Extract the [X, Y] coordinate from the center of the cell holding the provided text.  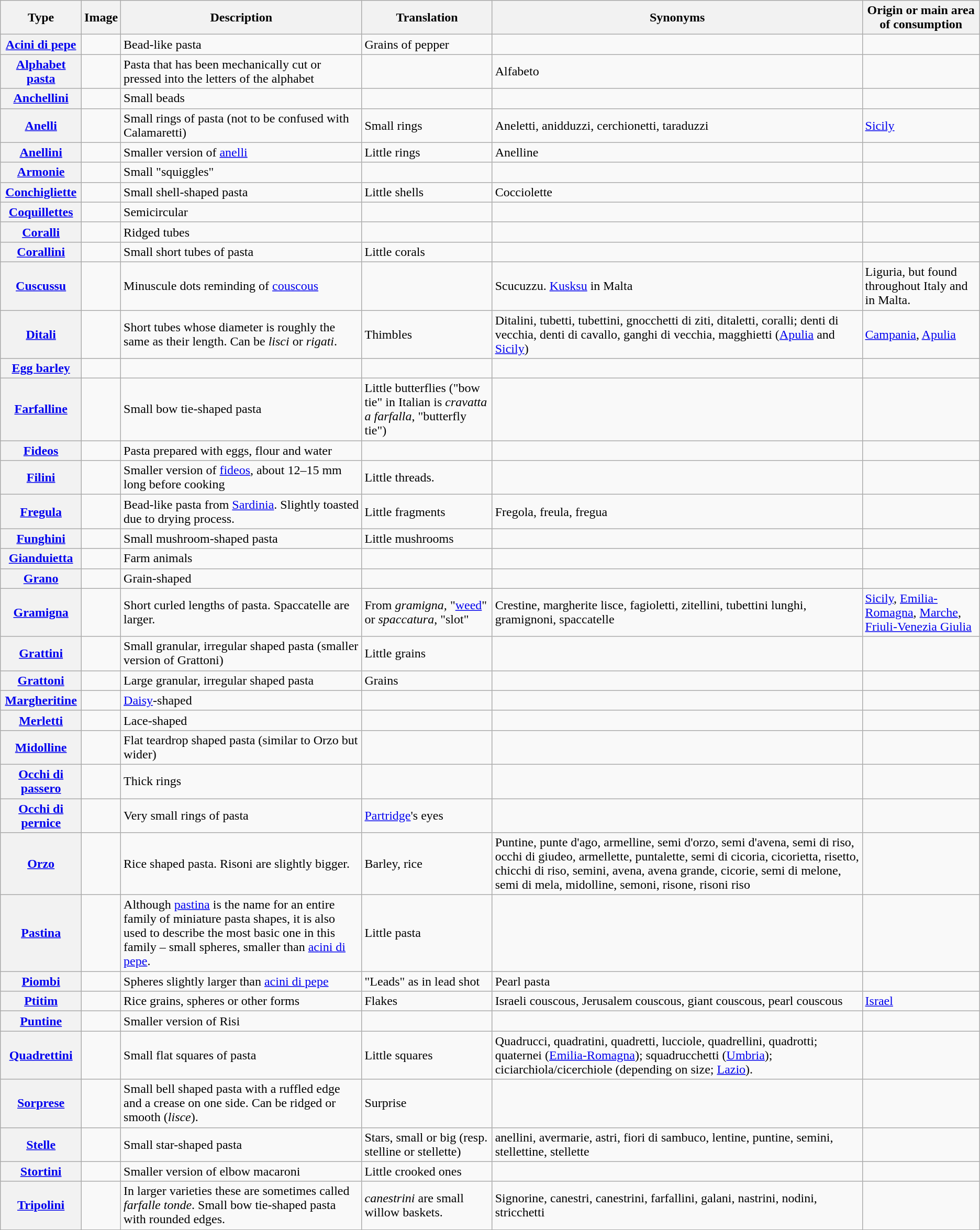
Bead-like pasta from Sardinia. Slightly toasted due to drying process. [241, 512]
Campania, Apulia [921, 334]
Sicily [921, 126]
Ridged tubes [241, 232]
Semicircular [241, 212]
Grattini [41, 653]
From gramigna, "weed" or spaccatura, "slot" [427, 612]
Grains of pepper [427, 44]
Fideos [41, 451]
Flat teardrop shaped pasta (similar to Orzo but wider) [241, 747]
Little butterflies ("bow tie" in Italian is cravatta a farfalla, "butterfly tie") [427, 409]
anellini, avermarie, astri, fiori di sambuco, lentine, puntine, semini, stellettine, stellette [677, 1144]
Little fragments [427, 512]
Anellini [41, 152]
canestrini are small willow baskets. [427, 1205]
Small short tubes of pasta [241, 252]
Minuscule dots reminding of couscous [241, 286]
Alfabeto [677, 71]
Israel [921, 1001]
Egg barley [41, 368]
Anchellini [41, 98]
Little rings [427, 152]
Very small rings of pasta [241, 815]
Corallini [41, 252]
Gianduietta [41, 558]
Type [41, 18]
Short tubes whose diameter is roughly the same as their length. Can be lisci or rigati. [241, 334]
Grains [427, 680]
Small star-shaped pasta [241, 1144]
Ptitim [41, 1001]
Piombi [41, 981]
Rice shaped pasta. Risoni are slightly bigger. [241, 864]
Large granular, irregular shaped pasta [241, 680]
Small bow tie-shaped pasta [241, 409]
Smaller version of elbow macaroni [241, 1171]
Anelline [677, 152]
Surprise [427, 1103]
Small shell-shaped pasta [241, 192]
Small mushroom-shaped pasta [241, 539]
Little shells [427, 192]
Synonyms [677, 18]
Smaller version of anelli [241, 152]
Little squares [427, 1055]
Little threads. [427, 477]
Image [102, 18]
Small bell shaped pasta with a ruffled edge and a crease on one side. Can be ridged or smooth (lisce). [241, 1103]
Puntine [41, 1021]
Pearl pasta [677, 981]
Tripolini [41, 1205]
Aneletti, anidduzzi, cerchionetti, taraduzzi [677, 126]
Cuscussu [41, 286]
Israeli couscous, Jerusalem couscous, giant couscous, pearl couscous [677, 1001]
In larger varieties these are sometimes called farfalle tonde. Small bow tie-shaped pasta with rounded edges. [241, 1205]
Smaller version of fideos, about 12–15 mm long before cooking [241, 477]
Liguria, but found throughout Italy and in Malta. [921, 286]
Small flat squares of pasta [241, 1055]
Thimbles [427, 334]
Conchigliette [41, 192]
Sorprese [41, 1103]
Crestine, margherite lisce, fagioletti, zitellini, tubettini lunghi, gramignoni, spaccatelle [677, 612]
Little mushrooms [427, 539]
Orzo [41, 864]
Coquillettes [41, 212]
Little pasta [427, 933]
Occhi di pernice [41, 815]
Small granular, irregular shaped pasta (smaller version of Grattoni) [241, 653]
Pastina [41, 933]
Quadrettini [41, 1055]
Description [241, 18]
Grattoni [41, 680]
Margheritine [41, 700]
Pasta prepared with eggs, flour and water [241, 451]
Grano [41, 578]
Stars, small or big (resp. stelline or stellette) [427, 1144]
Thick rings [241, 781]
Bead-like pasta [241, 44]
Little corals [427, 252]
Barley, rice [427, 864]
Small "squiggles" [241, 172]
Midolline [41, 747]
Flakes [427, 1001]
Scucuzzu. Kusksu in Malta [677, 286]
Armonie [41, 172]
Coralli [41, 232]
Fregola, freula, fregua [677, 512]
Partridge's eyes [427, 815]
Funghini [41, 539]
Farm animals [241, 558]
Filini [41, 477]
Acini di pepe [41, 44]
Little crooked ones [427, 1171]
"Leads" as in lead shot [427, 981]
Stortini [41, 1171]
Stelle [41, 1144]
Occhi di passero [41, 781]
Origin or main area of consumption [921, 18]
Grain-shaped [241, 578]
Daisy-shaped [241, 700]
Little grains [427, 653]
Signorine, canestri, canestrini, farfallini, galani, nastrini, nodini, stricchetti [677, 1205]
Translation [427, 18]
Rice grains, spheres or other forms [241, 1001]
Smaller version of Risi [241, 1021]
Short curled lengths of pasta. Spaccatelle are larger. [241, 612]
Small beads [241, 98]
Small rings [427, 126]
Gramigna [41, 612]
Sicily, Emilia-Romagna, Marche, Friuli-Venezia Giulia [921, 612]
Ditali [41, 334]
Anelli [41, 126]
Small rings of pasta (not to be confused with Calamaretti) [241, 126]
Cocciolette [677, 192]
Alphabet pasta [41, 71]
Lace-shaped [241, 720]
Merletti [41, 720]
Farfalline [41, 409]
Spheres slightly larger than acini di pepe [241, 981]
Fregula [41, 512]
Pasta that has been mechanically cut or pressed into the letters of the alphabet [241, 71]
